Provide the (X, Y) coordinate of the cell's center where the given text is located.  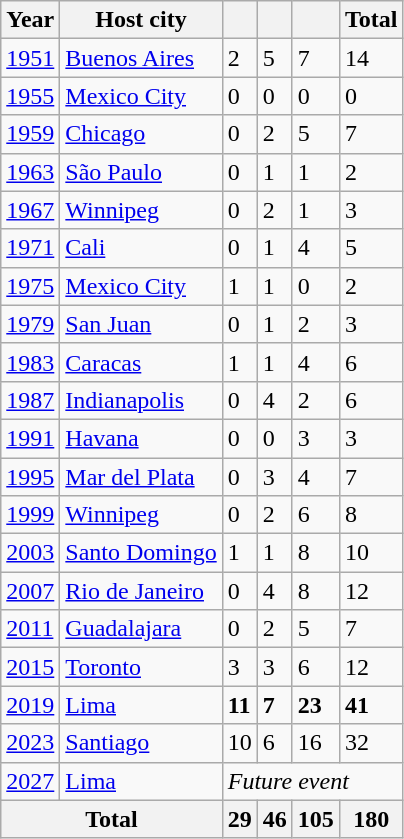
Rio de Janeiro (141, 591)
1951 (30, 58)
Havana (141, 438)
1959 (30, 134)
23 (316, 705)
1963 (30, 172)
41 (371, 705)
2015 (30, 667)
Host city (141, 20)
Guadalajara (141, 629)
1967 (30, 210)
Chicago (141, 134)
2007 (30, 591)
29 (240, 819)
San Juan (141, 324)
São Paulo (141, 172)
2023 (30, 743)
14 (371, 58)
2003 (30, 553)
1991 (30, 438)
Santiago (141, 743)
2019 (30, 705)
32 (371, 743)
Indianapolis (141, 400)
16 (316, 743)
Cali (141, 248)
Santo Domingo (141, 553)
Buenos Aires (141, 58)
Toronto (141, 667)
1999 (30, 515)
Caracas (141, 362)
Year (30, 20)
11 (240, 705)
Future event (312, 781)
2011 (30, 629)
1979 (30, 324)
105 (316, 819)
46 (274, 819)
1987 (30, 400)
1975 (30, 286)
1995 (30, 477)
1983 (30, 362)
1955 (30, 96)
Mar del Plata (141, 477)
1971 (30, 248)
180 (371, 819)
2027 (30, 781)
